Determine the [x, y] coordinate at the center of the cell enclosing the given text.  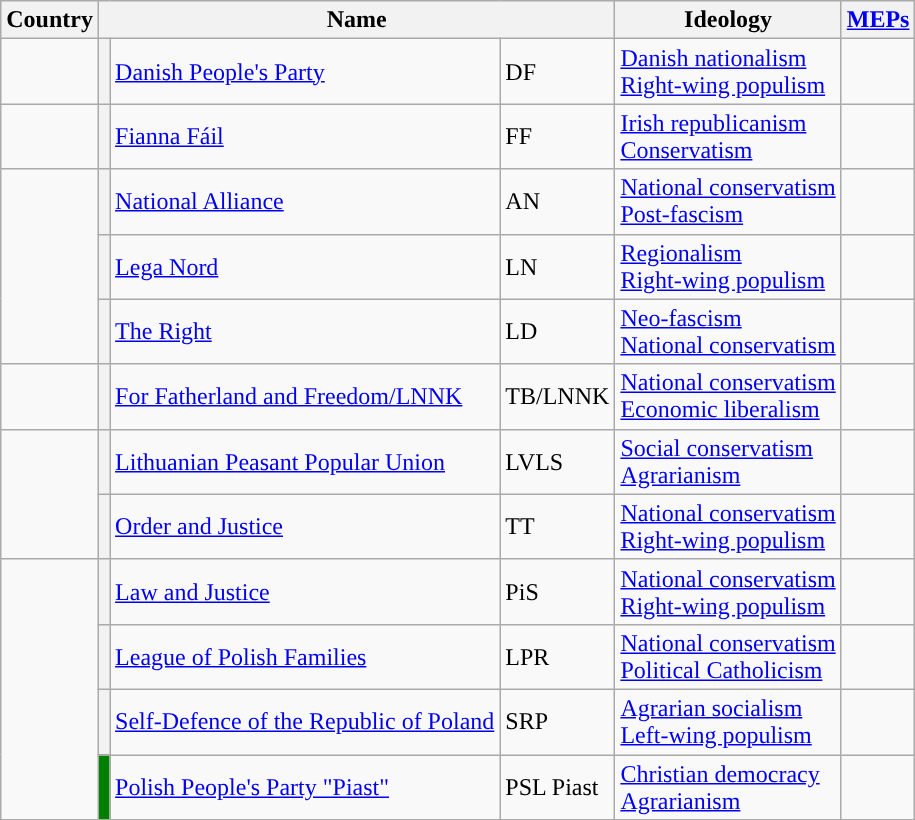
The Right [305, 332]
SRP [558, 722]
Danish nationalismRight-wing populism [728, 72]
RegionalismRight-wing populism [728, 266]
FF [558, 136]
National Alliance [305, 202]
Fianna Fáil [305, 136]
Self-Defence of the Republic of Poland [305, 722]
LVLS [558, 462]
TT [558, 526]
Agrarian socialismLeft-wing populism [728, 722]
TB/LNNK [558, 396]
For Fatherland and Freedom/LNNK [305, 396]
National conservatismPolitical Catholicism [728, 656]
National conservatismPost-fascism [728, 202]
PSL Piast [558, 786]
Lithuanian Peasant Popular Union [305, 462]
Danish People's Party [305, 72]
LPR [558, 656]
PiS [558, 592]
AN [558, 202]
LD [558, 332]
Ideology [728, 20]
Order and Justice [305, 526]
Name [356, 20]
LN [558, 266]
MEPs [878, 20]
Neo-fascismNational conservatism [728, 332]
Polish People's Party "Piast" [305, 786]
League of Polish Families [305, 656]
Country [50, 20]
DF [558, 72]
National conservatismEconomic liberalism [728, 396]
Social conservatismAgrarianism [728, 462]
Lega Nord [305, 266]
Christian democracyAgrarianism [728, 786]
Law and Justice [305, 592]
Irish republicanismConservatism [728, 136]
